Provide the [x, y] coordinate of the cell's center where the given text is located.  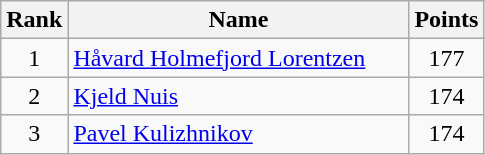
Pavel Kulizhnikov [238, 134]
Rank [34, 20]
3 [34, 134]
1 [34, 58]
2 [34, 96]
Kjeld Nuis [238, 96]
177 [446, 58]
Håvard Holmefjord Lorentzen [238, 58]
Points [446, 20]
Name [238, 20]
